Find where the given text appears and provide that cell's center as [x, y] coordinate. 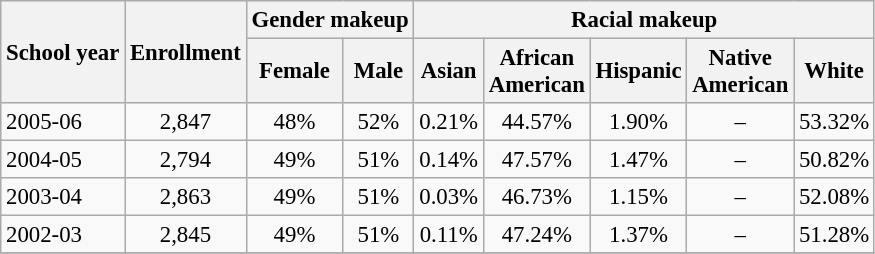
2002-03 [63, 235]
White [834, 72]
2005-06 [63, 122]
Enrollment [186, 52]
Female [294, 72]
School year [63, 52]
46.73% [536, 197]
1.90% [638, 122]
52% [378, 122]
2,863 [186, 197]
51.28% [834, 235]
47.24% [536, 235]
53.32% [834, 122]
Racial makeup [644, 20]
2003-04 [63, 197]
2,794 [186, 160]
44.57% [536, 122]
Native American [740, 72]
1.47% [638, 160]
48% [294, 122]
1.15% [638, 197]
1.37% [638, 235]
0.14% [448, 160]
2004-05 [63, 160]
0.03% [448, 197]
0.21% [448, 122]
Hispanic [638, 72]
2,845 [186, 235]
Asian [448, 72]
52.08% [834, 197]
Gender makeup [330, 20]
2,847 [186, 122]
47.57% [536, 160]
0.11% [448, 235]
50.82% [834, 160]
African American [536, 72]
Male [378, 72]
